Pinpoint the cell where the given text exists, returning its (x, y) midpoint coordinate. 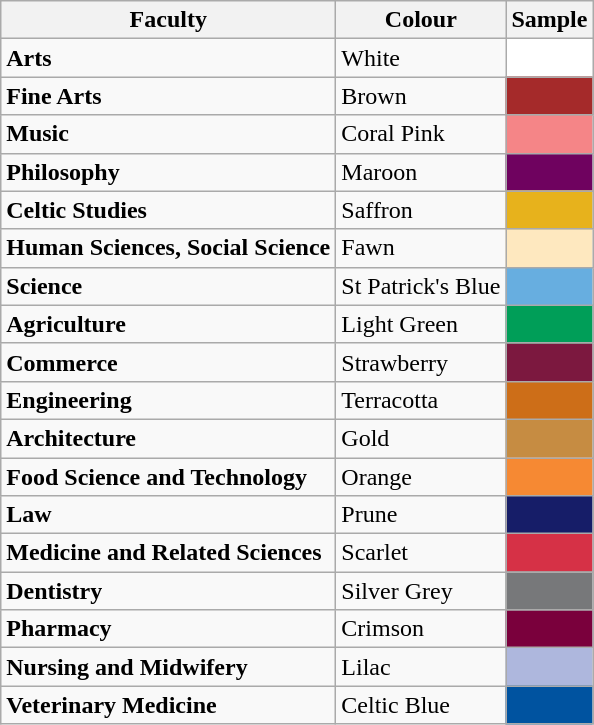
Gold (421, 438)
Maroon (421, 172)
Scarlet (421, 553)
Commerce (168, 362)
Brown (421, 96)
Veterinary Medicine (168, 705)
Architecture (168, 438)
Fawn (421, 248)
Pharmacy (168, 629)
Human Sciences, Social Science (168, 248)
Arts (168, 58)
Medicine and Related Sciences (168, 553)
Law (168, 515)
Music (168, 134)
Light Green (421, 324)
Faculty (168, 20)
Orange (421, 477)
Celtic Blue (421, 705)
Celtic Studies (168, 210)
Prune (421, 515)
Lilac (421, 667)
Coral Pink (421, 134)
Dentistry (168, 591)
Colour (421, 20)
Fine Arts (168, 96)
Silver Grey (421, 591)
Philosophy (168, 172)
Engineering (168, 400)
Sample (550, 20)
Nursing and Midwifery (168, 667)
Science (168, 286)
Strawberry (421, 362)
White (421, 58)
St Patrick's Blue (421, 286)
Crimson (421, 629)
Terracotta (421, 400)
Saffron (421, 210)
Agriculture (168, 324)
Food Science and Technology (168, 477)
